Identify which cell holds the provided text, then report its [x, y] central coordinate. 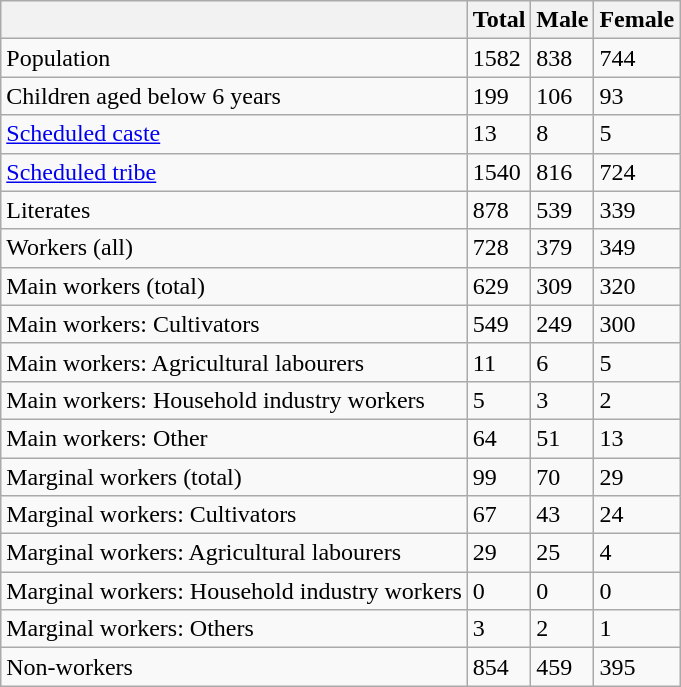
854 [499, 667]
Marginal workers: Agricultural labourers [234, 553]
106 [562, 96]
99 [499, 477]
51 [562, 438]
339 [637, 210]
11 [499, 362]
728 [499, 248]
Scheduled tribe [234, 172]
838 [562, 58]
Population [234, 58]
629 [499, 286]
Total [499, 20]
Non-workers [234, 667]
309 [562, 286]
Workers (all) [234, 248]
459 [562, 667]
199 [499, 96]
Main workers: Household industry workers [234, 400]
24 [637, 515]
379 [562, 248]
349 [637, 248]
1582 [499, 58]
4 [637, 553]
25 [562, 553]
Main workers: Other [234, 438]
Main workers (total) [234, 286]
724 [637, 172]
878 [499, 210]
Marginal workers (total) [234, 477]
249 [562, 324]
Main workers: Cultivators [234, 324]
1 [637, 629]
Main workers: Agricultural labourers [234, 362]
64 [499, 438]
Children aged below 6 years [234, 96]
Marginal workers: Household industry workers [234, 591]
395 [637, 667]
1540 [499, 172]
8 [562, 134]
300 [637, 324]
67 [499, 515]
Marginal workers: Others [234, 629]
Male [562, 20]
816 [562, 172]
6 [562, 362]
539 [562, 210]
93 [637, 96]
Female [637, 20]
43 [562, 515]
70 [562, 477]
744 [637, 58]
Literates [234, 210]
320 [637, 286]
549 [499, 324]
Scheduled caste [234, 134]
Marginal workers: Cultivators [234, 515]
